Detect which cell encompasses the target text, then output its [X, Y] center coordinate. 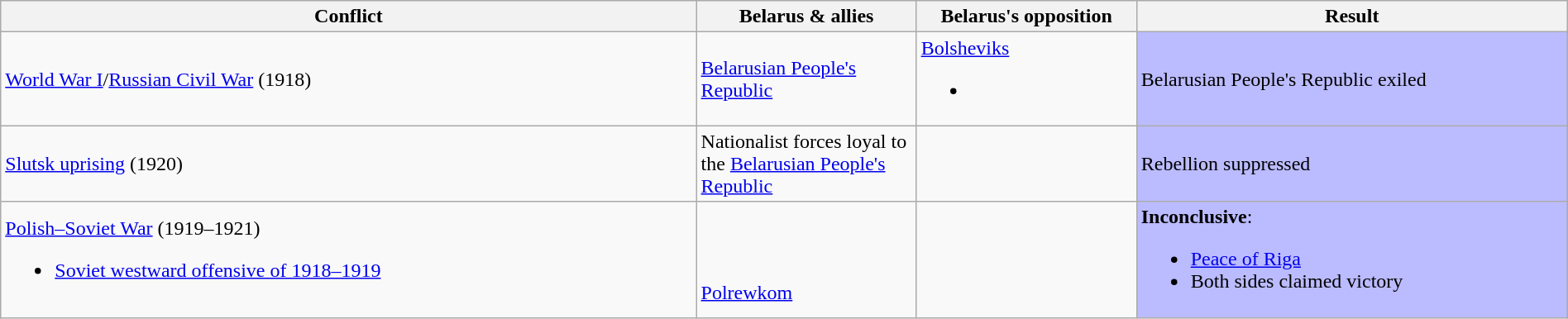
Rebellion suppressed [1351, 164]
Belarusian People's Republic exiled [1351, 79]
Nationalist forces loyal to the Belarusian People's Republic [806, 164]
World War I/Russian Civil War (1918) [349, 79]
Slutsk uprising (1920) [349, 164]
Polish–Soviet War (1919–1921)Soviet westward offensive of 1918–1919 [349, 259]
Bolsheviks [1026, 79]
Belarus's opposition [1026, 17]
Polrewkom [806, 259]
Belarusian People's Republic [806, 79]
Belarus & allies [806, 17]
Inconclusive:Peace of RigaBoth sides claimed victory [1351, 259]
Result [1351, 17]
Conflict [349, 17]
